Output the [X, Y] coordinate of the center of the cell containing the given text.  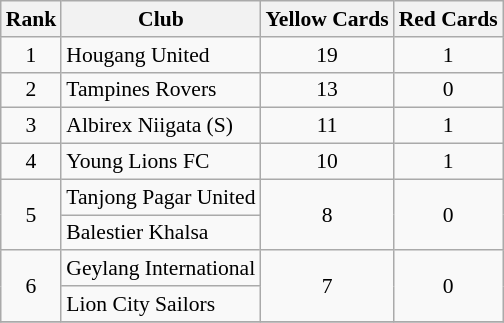
8 [328, 214]
Rank [32, 19]
6 [32, 286]
Yellow Cards [328, 19]
Tampines Rovers [160, 90]
Geylang International [160, 269]
Balestier Khalsa [160, 233]
Red Cards [448, 19]
3 [32, 126]
Young Lions FC [160, 162]
Tanjong Pagar United [160, 197]
4 [32, 162]
Lion City Sailors [160, 304]
19 [328, 55]
Club [160, 19]
13 [328, 90]
5 [32, 214]
Hougang United [160, 55]
11 [328, 126]
Albirex Niigata (S) [160, 126]
7 [328, 286]
2 [32, 90]
10 [328, 162]
